Provide the (X, Y) coordinate of the cell's center where the given text is located.  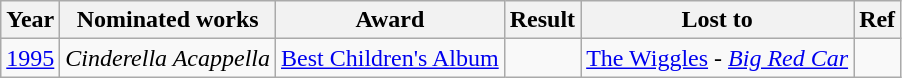
Lost to (718, 20)
Award (390, 20)
Result (542, 20)
The Wiggles - Big Red Car (718, 58)
Year (30, 20)
Ref (878, 20)
Cinderella Acappella (168, 58)
1995 (30, 58)
Best Children's Album (390, 58)
Nominated works (168, 20)
